Provide the (x, y) coordinate of the cell's center where the given text is located.  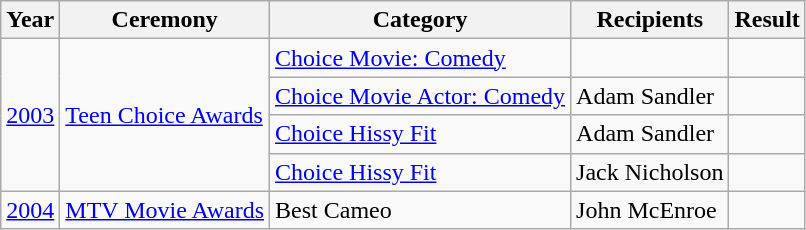
2003 (30, 115)
MTV Movie Awards (165, 210)
Choice Movie: Comedy (420, 58)
Recipients (650, 20)
Best Cameo (420, 210)
Ceremony (165, 20)
Category (420, 20)
2004 (30, 210)
Jack Nicholson (650, 172)
John McEnroe (650, 210)
Teen Choice Awards (165, 115)
Result (767, 20)
Year (30, 20)
Choice Movie Actor: Comedy (420, 96)
